Find where the given text appears and provide that cell's center as (x, y) coordinate. 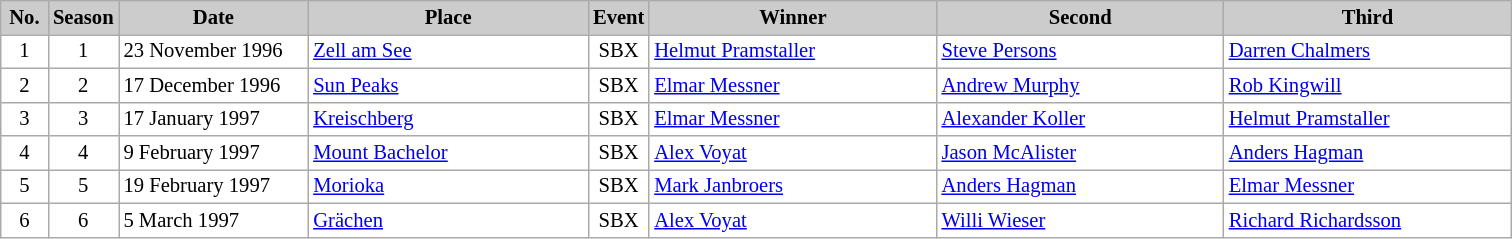
Rob Kingwill (1368, 85)
9 February 1997 (213, 153)
Sun Peaks (448, 85)
5 March 1997 (213, 220)
Andrew Murphy (1080, 85)
17 December 1996 (213, 85)
Mark Janbroers (792, 186)
Richard Richardsson (1368, 220)
Winner (792, 17)
Jason McAlister (1080, 153)
Mount Bachelor (448, 153)
Willi Wieser (1080, 220)
Second (1080, 17)
Kreischberg (448, 119)
Season (83, 17)
Zell am See (448, 51)
Event (618, 17)
Grächen (448, 220)
17 January 1997 (213, 119)
Alexander Koller (1080, 119)
23 November 1996 (213, 51)
No. (24, 17)
Morioka (448, 186)
Darren Chalmers (1368, 51)
Date (213, 17)
Steve Persons (1080, 51)
Place (448, 17)
Third (1368, 17)
19 February 1997 (213, 186)
